For the text-containing cell, return its midpoint in [X, Y] coordinate format. 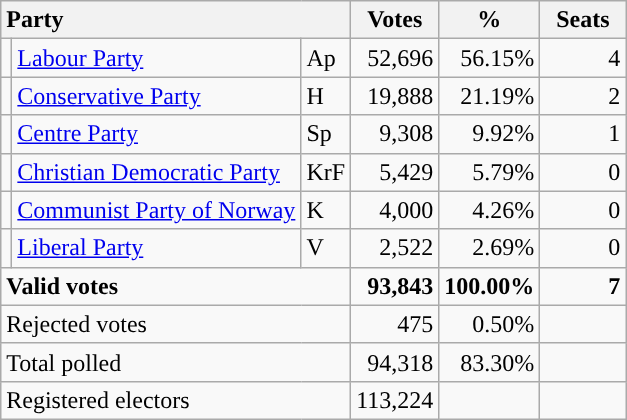
5.79% [490, 172]
21.19% [490, 96]
Centre Party [156, 134]
Ap [326, 58]
% [490, 20]
KrF [326, 172]
Total polled [176, 362]
2.69% [490, 248]
K [326, 210]
Party [176, 20]
94,318 [395, 362]
19,888 [395, 96]
V [326, 248]
Christian Democratic Party [156, 172]
9.92% [490, 134]
H [326, 96]
Labour Party [156, 58]
Votes [395, 20]
Liberal Party [156, 248]
93,843 [395, 286]
Seats [583, 20]
2 [583, 96]
0.50% [490, 324]
52,696 [395, 58]
100.00% [490, 286]
Sp [326, 134]
2,522 [395, 248]
113,224 [395, 400]
56.15% [490, 58]
7 [583, 286]
9,308 [395, 134]
4 [583, 58]
Conservative Party [156, 96]
Valid votes [176, 286]
1 [583, 134]
4,000 [395, 210]
83.30% [490, 362]
Communist Party of Norway [156, 210]
Rejected votes [176, 324]
Registered electors [176, 400]
475 [395, 324]
5,429 [395, 172]
4.26% [490, 210]
